Scan for the cell matching the given text and deliver its [X, Y] coordinate at center. 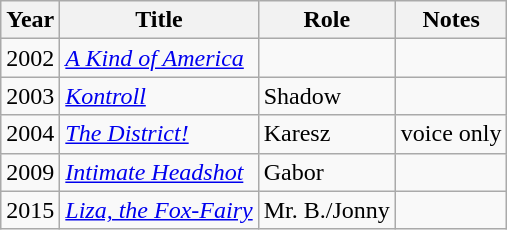
2009 [30, 172]
Title [159, 20]
A Kind of America [159, 58]
2015 [30, 210]
Karesz [326, 134]
Kontroll [159, 96]
Liza, the Fox-Fairy [159, 210]
The District! [159, 134]
Shadow [326, 96]
Gabor [326, 172]
Intimate Headshot [159, 172]
2004 [30, 134]
Role [326, 20]
2003 [30, 96]
2002 [30, 58]
Mr. B./Jonny [326, 210]
Year [30, 20]
voice only [451, 134]
Notes [451, 20]
